Provide the [x, y] coordinate of the cell's center where the given text is located.  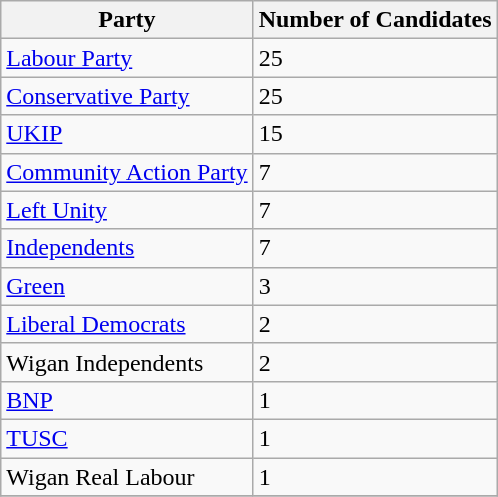
UKIP [127, 134]
Green [127, 286]
TUSC [127, 438]
Labour Party [127, 58]
Party [127, 20]
Community Action Party [127, 172]
Left Unity [127, 210]
Independents [127, 248]
Wigan Real Labour [127, 477]
Liberal Democrats [127, 324]
BNP [127, 400]
Wigan Independents [127, 362]
3 [375, 286]
15 [375, 134]
Number of Candidates [375, 20]
Conservative Party [127, 96]
